Scan for the cell matching the given text and deliver its (x, y) coordinate at center. 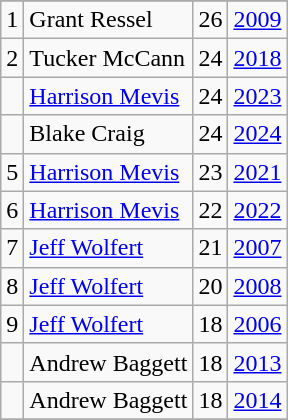
5 (12, 172)
1 (12, 20)
8 (12, 286)
2022 (258, 210)
26 (210, 20)
2014 (258, 400)
2024 (258, 134)
7 (12, 248)
2023 (258, 96)
9 (12, 324)
Tucker McCann (108, 58)
Grant Ressel (108, 20)
20 (210, 286)
2018 (258, 58)
23 (210, 172)
21 (210, 248)
2009 (258, 20)
2006 (258, 324)
Blake Craig (108, 134)
2 (12, 58)
2007 (258, 248)
2013 (258, 362)
6 (12, 210)
2021 (258, 172)
22 (210, 210)
2008 (258, 286)
